Extract the [x, y] coordinate from the center of the cell holding the provided text.  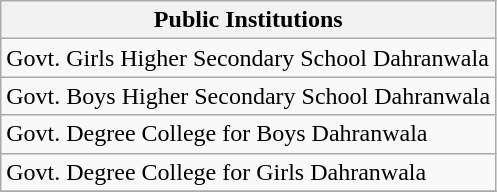
Govt. Degree College for Girls Dahranwala [248, 172]
Govt. Boys Higher Secondary School Dahranwala [248, 96]
Govt. Degree College for Boys Dahranwala [248, 134]
Public Institutions [248, 20]
Govt. Girls Higher Secondary School Dahranwala [248, 58]
